Extract the [X, Y] coordinate from the center of the cell holding the provided text.  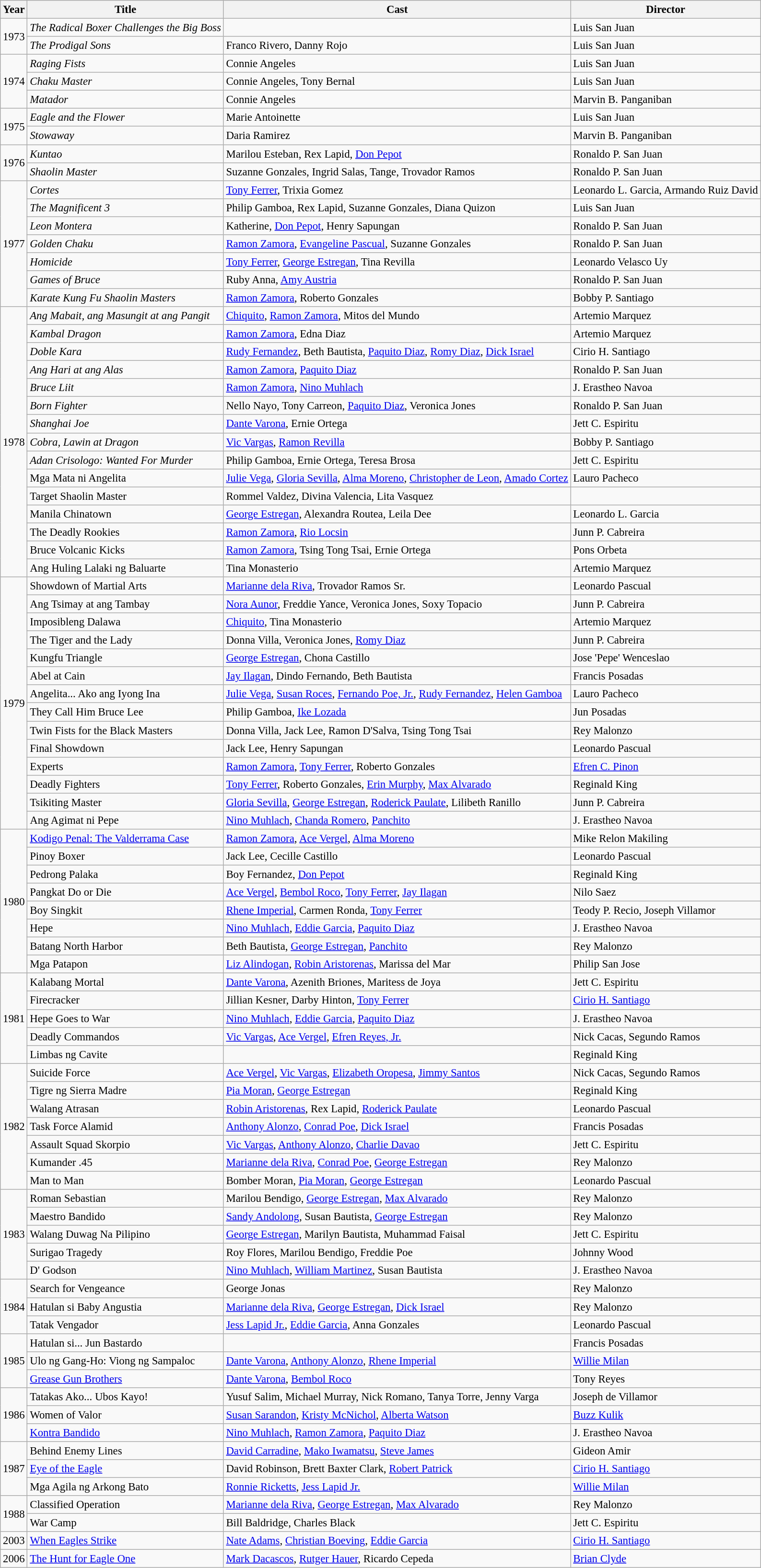
Jack Lee, Henry Sapungan [397, 748]
The Hunt for Eagle One [126, 1559]
1976 [14, 163]
Abel at Cain [126, 676]
Batang North Harbor [126, 946]
Dante Varona, Anthony Alonzo, Rhene Imperial [397, 1360]
Chaku Master [126, 81]
Susan Sarandon, Kristy McNichol, Alberta Watson [397, 1415]
Franco Rivero, Danny Rojo [397, 46]
Ang Tsimay at ang Tambay [126, 604]
George Estregan, Alexandra Routea, Leila Dee [397, 514]
Boy Singkit [126, 911]
Julie Vega, Gloria Sevilla, Alma Moreno, Christopher de Leon, Amado Cortez [397, 478]
The Radical Boxer Challenges the Big Boss [126, 28]
Hepe [126, 928]
Tigre ng Sierra Madre [126, 1091]
Jun Posadas [666, 712]
Nello Nayo, Tony Carreon, Paquito Diaz, Veronica Jones [397, 406]
The Magnificent 3 [126, 208]
Rommel Valdez, Divina Valencia, Lita Vasquez [397, 496]
Ramon Zamora, Roberto Gonzales [397, 298]
Ramon Zamora, Edna Diaz [397, 334]
Nilo Saez [666, 892]
Gloria Sevilla, George Estregan, Roderick Paulate, Lilibeth Ranillo [397, 802]
Man to Man [126, 1181]
Bill Baldridge, Charles Black [397, 1523]
Ace Vergel, Bembol Roco, Tony Ferrer, Jay Ilagan [397, 892]
Angelita... Ako ang Iyong Ina [126, 694]
Tony Ferrer, Roberto Gonzales, Erin Murphy, Max Alvarado [397, 784]
Leonardo L. Garcia, Armando Ruiz David [666, 190]
2006 [14, 1559]
Raging Fists [126, 64]
Tatakas Ako... Ubos Kayo! [126, 1397]
Mark Dacascos, Rutger Hauer, Ricardo Cepeda [397, 1559]
Adan Crisologo: Wanted For Murder [126, 460]
Pinoy Boxer [126, 856]
Nate Adams, Christian Boeving, Eddie Garcia [397, 1541]
Jillian Kesner, Darby Hinton, Tony Ferrer [397, 1001]
Boy Fernandez, Don Pepot [397, 874]
Vic Vargas, Anthony Alonzo, Charlie Davao [397, 1144]
Mga Agila ng Arkong Bato [126, 1487]
Beth Bautista, George Estregan, Panchito [397, 946]
Sandy Andolong, Susan Bautista, George Estregan [397, 1217]
Pangkat Do or Die [126, 892]
Experts [126, 766]
Ulo ng Gang-Ho: Viong ng Sampaloc [126, 1360]
Search for Vengeance [126, 1289]
Marianne dela Riva, Conrad Poe, George Estregan [397, 1163]
Bruce Liit [126, 388]
Robin Aristorenas, Rex Lapid, Roderick Paulate [397, 1108]
Final Showdown [126, 748]
Nino Muhlach, William Martinez, Susan Bautista [397, 1270]
Teody P. Recio, Joseph Villamor [666, 911]
1975 [14, 127]
Dante Varona, Azenith Briones, Maritess de Joya [397, 982]
Games of Bruce [126, 280]
Assault Squad Skorpio [126, 1144]
David Carradine, Mako Iwamatsu, Steve James [397, 1451]
Marilou Bendigo, George Estregan, Max Alvarado [397, 1199]
Kuntao [126, 154]
Target Shaolin Master [126, 496]
Rhene Imperial, Carmen Ronda, Tony Ferrer [397, 911]
Matador [126, 100]
Kumander .45 [126, 1163]
Tsikiting Master [126, 802]
Pedrong Palaka [126, 874]
Ramon Zamora, Ace Vergel, Alma Moreno [397, 838]
Twin Fists for the Black Masters [126, 730]
Suicide Force [126, 1072]
Grease Gun Brothers [126, 1379]
Philip Gamboa, Rex Lapid, Suzanne Gonzales, Diana Quizon [397, 208]
Eye of the Eagle [126, 1469]
Brian Clyde [666, 1559]
Tony Ferrer, George Estregan, Tina Revilla [397, 262]
Leonardo L. Garcia [666, 514]
2003 [14, 1541]
Dante Varona, Ernie Ortega [397, 424]
They Call Him Bruce Lee [126, 712]
Donna Villa, Veronica Jones, Romy Diaz [397, 640]
Vic Vargas, Ace Vergel, Efren Reyes, Jr. [397, 1037]
Efren C. Pinon [666, 766]
Buzz Kulik [666, 1415]
1986 [14, 1415]
The Tiger and the Lady [126, 640]
Daria Ramirez [397, 136]
Joseph de Villamor [666, 1397]
Deadly Fighters [126, 784]
Julie Vega, Susan Roces, Fernando Poe, Jr., Rudy Fernandez, Helen Gamboa [397, 694]
Gideon Amir [666, 1451]
1983 [14, 1234]
Ruby Anna, Amy Austria [397, 280]
Women of Valor [126, 1415]
Ronnie Ricketts, Jess Lapid Jr. [397, 1487]
Cortes [126, 190]
Deadly Commandos [126, 1037]
1985 [14, 1361]
Tony Reyes [666, 1379]
Maestro Bandido [126, 1217]
Cast [397, 10]
Mike Relon Makiling [666, 838]
Anthony Alonzo, Conrad Poe, Dick Israel [397, 1127]
Jess Lapid Jr., Eddie Garcia, Anna Gonzales [397, 1325]
Tony Ferrer, Trixia Gomez [397, 190]
Marilou Esteban, Rex Lapid, Don Pepot [397, 154]
Tina Monasterio [397, 568]
Philip Gamboa, Ernie Ortega, Teresa Brosa [397, 460]
Kambal Dragon [126, 334]
Chiquito, Tina Monasterio [397, 622]
Liz Alindogan, Robin Aristorenas, Marissa del Mar [397, 964]
Kontra Bandido [126, 1433]
1988 [14, 1513]
Vic Vargas, Ramon Revilla [397, 442]
Imposibleng Dalawa [126, 622]
Kodigo Penal: The Valderrama Case [126, 838]
Hepe Goes to War [126, 1018]
The Prodigal Sons [126, 46]
Nino Muhlach, Chanda Romero, Panchito [397, 820]
Leonardo Velasco Uy [666, 262]
Ang Agimat ni Pepe [126, 820]
Philip Gamboa, Ike Lozada [397, 712]
Chiquito, Ramon Zamora, Mitos del Mundo [397, 316]
Kungfu Triangle [126, 658]
When Eagles Strike [126, 1541]
Ang Huling Lalaki ng Baluarte [126, 568]
Shaolin Master [126, 172]
1981 [14, 1018]
The Deadly Rookies [126, 532]
Leon Montera [126, 226]
Classified Operation [126, 1505]
Rudy Fernandez, Beth Bautista, Paquito Diaz, Romy Diaz, Dick Israel [397, 352]
Dante Varona, Bembol Roco [397, 1379]
Bomber Moran, Pia Moran, George Estregan [397, 1181]
Ramon Zamora, Tsing Tong Tsai, Ernie Ortega [397, 550]
Karate Kung Fu Shaolin Masters [126, 298]
Firecracker [126, 1001]
Pons Orbeta [666, 550]
Suzanne Gonzales, Ingrid Salas, Tange, Trovador Ramos [397, 172]
Hatulan si Baby Angustia [126, 1307]
Ang Mabait, ang Masungit at ang Pangit [126, 316]
Marie Antoinette [397, 117]
Mga Patapon [126, 964]
Nino Muhlach, Ramon Zamora, Paquito Diaz [397, 1433]
George Estregan, Chona Castillo [397, 658]
Task Force Alamid [126, 1127]
Roman Sebastian [126, 1199]
1984 [14, 1306]
1973 [14, 36]
Shanghai Joe [126, 424]
George Jonas [397, 1289]
Walang Atrasan [126, 1108]
Ramon Zamora, Nino Muhlach [397, 388]
1977 [14, 243]
Jose 'Pepe' Wenceslao [666, 658]
Nora Aunor, Freddie Yance, Veronica Jones, Soxy Topacio [397, 604]
Johnny Wood [666, 1253]
Roy Flores, Marilou Bendigo, Freddie Poe [397, 1253]
Year [14, 10]
Yusuf Salim, Michael Murray, Nick Romano, Tanya Torre, Jenny Varga [397, 1397]
Jay Ilagan, Dindo Fernando, Beth Bautista [397, 676]
David Robinson, Brett Baxter Clark, Robert Patrick [397, 1469]
War Camp [126, 1523]
Title [126, 10]
Philip San Jose [666, 964]
Donna Villa, Jack Lee, Ramon D'Salva, Tsing Tong Tsai [397, 730]
Mga Mata ni Angelita [126, 478]
Kalabang Mortal [126, 982]
1974 [14, 81]
Jack Lee, Cecille Castillo [397, 856]
Eagle and the Flower [126, 117]
Doble Kara [126, 352]
Homicide [126, 262]
Pia Moran, George Estregan [397, 1091]
Ramon Zamora, Evangeline Pascual, Suzanne Gonzales [397, 244]
Marianne dela Riva, George Estregan, Max Alvarado [397, 1505]
Walang Duwag Na Pilipino [126, 1234]
Showdown of Martial Arts [126, 586]
1980 [14, 901]
Golden Chaku [126, 244]
D' Godson [126, 1270]
George Estregan, Marilyn Bautista, Muhammad Faisal [397, 1234]
Katherine, Don Pepot, Henry Sapungan [397, 226]
Hatulan si... Jun Bastardo [126, 1343]
1987 [14, 1468]
Born Fighter [126, 406]
Stowaway [126, 136]
Cobra, Lawin at Dragon [126, 442]
Bruce Volcanic Kicks [126, 550]
1978 [14, 442]
Ramon Zamora, Rio Locsin [397, 532]
Limbas ng Cavite [126, 1054]
Connie Angeles, Tony Bernal [397, 81]
1982 [14, 1126]
Manila Chinatown [126, 514]
Ramon Zamora, Paquito Diaz [397, 370]
Director [666, 10]
1979 [14, 703]
Marianne dela Riva, Trovador Ramos Sr. [397, 586]
Tatak Vengador [126, 1325]
Ang Hari at ang Alas [126, 370]
Marianne dela Riva, George Estregan, Dick Israel [397, 1307]
Surigao Tragedy [126, 1253]
Ramon Zamora, Tony Ferrer, Roberto Gonzales [397, 766]
Ace Vergel, Vic Vargas, Elizabeth Oropesa, Jimmy Santos [397, 1072]
Behind Enemy Lines [126, 1451]
